For the text-containing cell, return its midpoint in [x, y] coordinate format. 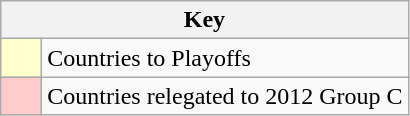
Key [204, 20]
Countries relegated to 2012 Group C [225, 96]
Countries to Playoffs [225, 58]
